Return the [X, Y] coordinate for the center point of the cell that contains the specified text.  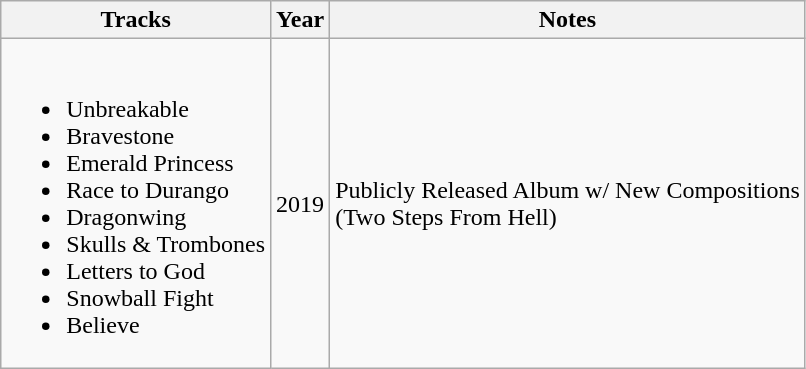
Tracks [136, 20]
Notes [568, 20]
UnbreakableBravestoneEmerald PrincessRace to DurangoDragonwingSkulls & TrombonesLetters to GodSnowball FightBelieve [136, 204]
Publicly Released Album w/ New Compositions(Two Steps From Hell) [568, 204]
Year [300, 20]
2019 [300, 204]
